Capture the cell that displays the provided text and extract its [X, Y] central coordinate. 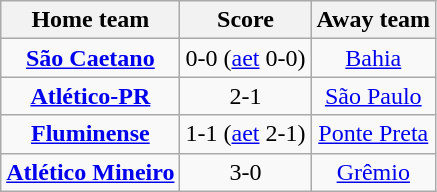
3-0 [246, 172]
Atlético-PR [90, 96]
Atlético Mineiro [90, 172]
1-1 (aet 2-1) [246, 134]
Ponte Preta [374, 134]
Home team [90, 20]
Score [246, 20]
Fluminense [90, 134]
São Caetano [90, 58]
Bahia [374, 58]
São Paulo [374, 96]
0-0 (aet 0-0) [246, 58]
Grêmio [374, 172]
Away team [374, 20]
2-1 [246, 96]
